Search for the cell housing the specified text and yield its (X, Y) center coordinate. 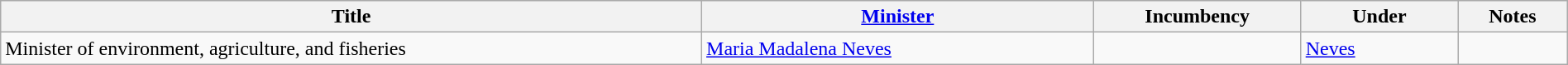
Under (1379, 17)
Neves (1379, 48)
Incumbency (1198, 17)
Minister of environment, agriculture, and fisheries (351, 48)
Notes (1513, 17)
Title (351, 17)
Maria Madalena Neves (898, 48)
Minister (898, 17)
